Capture the cell that displays the provided text and extract its [x, y] central coordinate. 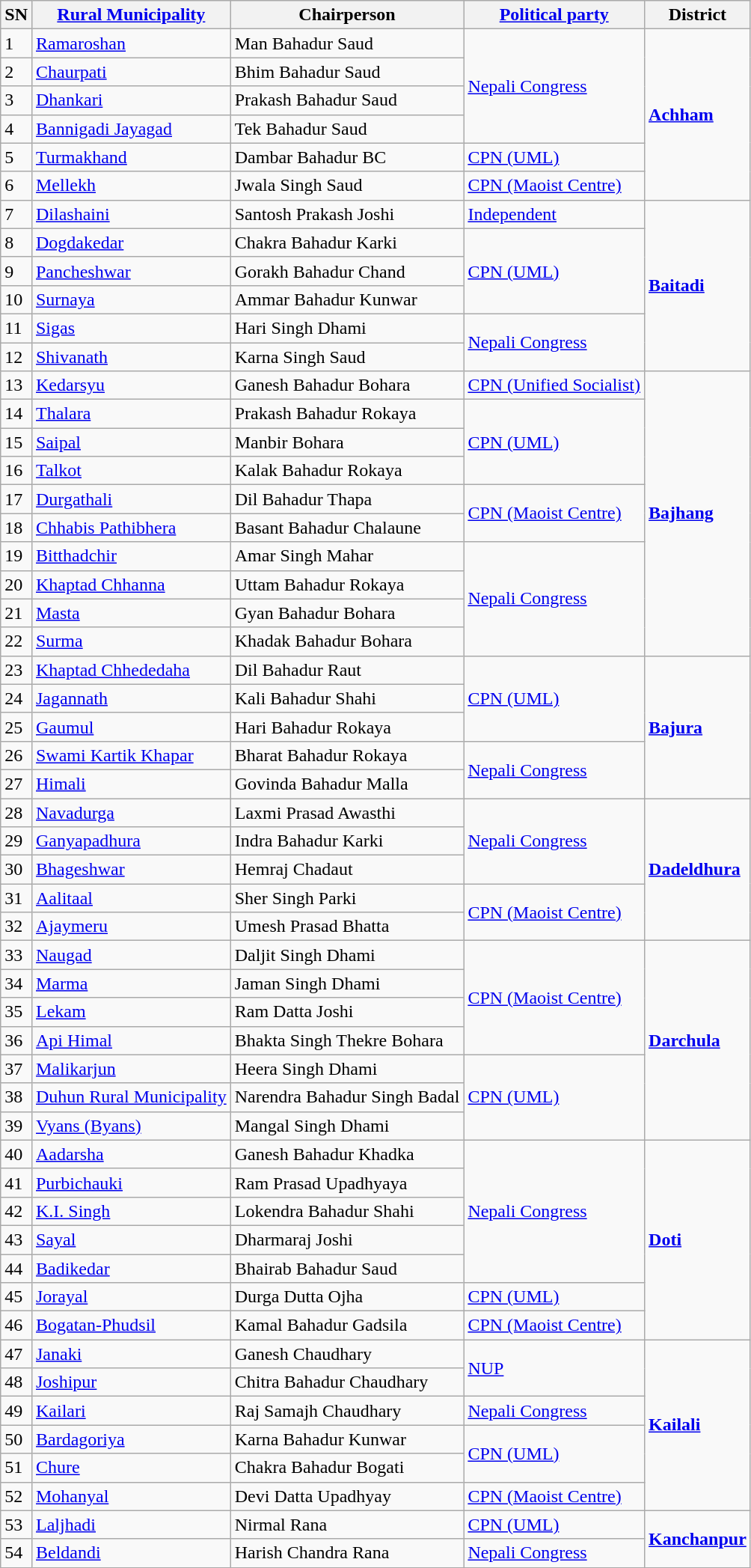
Marma [131, 983]
Lekam [131, 1012]
K.I. Singh [131, 1211]
Chaurpati [131, 72]
Hari Singh Dhami [347, 328]
29 [16, 841]
Ganyapadhura [131, 841]
Laxmi Prasad Awasthi [347, 812]
Sher Singh Parki [347, 898]
22 [16, 641]
Aadarsha [131, 1154]
NUP [554, 1368]
Raj Samajh Chaudhary [347, 1411]
9 [16, 271]
Bitthadchir [131, 556]
39 [16, 1126]
Durgathali [131, 499]
17 [16, 499]
Naugad [131, 955]
Jaman Singh Dhami [347, 983]
5 [16, 157]
Surnaya [131, 299]
Govinda Bahadur Malla [347, 784]
Bhageshwar [131, 870]
Chure [131, 1468]
Ramaroshan [131, 43]
43 [16, 1239]
4 [16, 129]
37 [16, 1069]
49 [16, 1411]
Janaki [131, 1354]
SN [16, 15]
13 [16, 385]
28 [16, 812]
Ajaymeru [131, 927]
25 [16, 727]
Manbir Bohara [347, 442]
Malikarjun [131, 1069]
Thalara [131, 414]
Indra Bahadur Karki [347, 841]
8 [16, 242]
Lokendra Bahadur Shahi [347, 1211]
Kailali [698, 1425]
18 [16, 528]
Rural Municipality [131, 15]
51 [16, 1468]
Dadeldhura [698, 869]
Umesh Prasad Bhatta [347, 927]
Gyan Bahadur Bohara [347, 613]
Doti [698, 1239]
Kailari [131, 1411]
44 [16, 1269]
48 [16, 1382]
15 [16, 442]
Ganesh Chaudhary [347, 1354]
Achham [698, 115]
Prakash Bahadur Rokaya [347, 414]
Beldandi [131, 1553]
Jwala Singh Saud [347, 186]
32 [16, 927]
Man Bahadur Saud [347, 43]
Bannigadi Jayagad [131, 129]
Ammar Bahadur Kunwar [347, 299]
40 [16, 1154]
50 [16, 1439]
12 [16, 357]
26 [16, 755]
6 [16, 186]
Bhakta Singh Thekre Bohara [347, 1040]
Harish Chandra Rana [347, 1553]
Bogatan-Phudsil [131, 1326]
33 [16, 955]
1 [16, 43]
Bajhang [698, 513]
Heera Singh Dhami [347, 1069]
Dil Bahadur Thapa [347, 499]
27 [16, 784]
52 [16, 1496]
Gorakh Bahadur Chand [347, 271]
Ram Prasad Upadhyaya [347, 1183]
Surma [131, 641]
Bajura [698, 727]
Kanchanpur [698, 1539]
Mohanyal [131, 1496]
Dilashaini [131, 214]
Shivanath [131, 357]
Ganesh Bahadur Khadka [347, 1154]
54 [16, 1553]
7 [16, 214]
District [698, 15]
Himali [131, 784]
Bharat Bahadur Rokaya [347, 755]
41 [16, 1183]
Bhim Bahadur Saud [347, 72]
Sayal [131, 1239]
Kalak Bahadur Rokaya [347, 471]
Kedarsyu [131, 385]
Chitra Bahadur Chaudhary [347, 1382]
36 [16, 1040]
Hemraj Chadaut [347, 870]
Dil Bahadur Raut [347, 670]
31 [16, 898]
Laljhadi [131, 1525]
Santosh Prakash Joshi [347, 214]
Chakra Bahadur Karki [347, 242]
Chhabis Pathibhera [131, 528]
Kamal Bahadur Gadsila [347, 1326]
16 [16, 471]
35 [16, 1012]
Khadak Bahadur Bohara [347, 641]
Swami Kartik Khapar [131, 755]
Chakra Bahadur Bogati [347, 1468]
46 [16, 1326]
Jagannath [131, 698]
21 [16, 613]
Karna Bahadur Kunwar [347, 1439]
Ram Datta Joshi [347, 1012]
Amar Singh Mahar [347, 556]
Mangal Singh Dhami [347, 1126]
Gaumul [131, 727]
10 [16, 299]
Dambar Bahadur BC [347, 157]
Darchula [698, 1040]
Ganesh Bahadur Bohara [347, 385]
Dharmaraj Joshi [347, 1239]
Uttam Bahadur Rokaya [347, 585]
Durga Dutta Ojha [347, 1297]
45 [16, 1297]
Khaptad Chhededaha [131, 670]
38 [16, 1097]
Karna Singh Saud [347, 357]
42 [16, 1211]
Devi Datta Upadhyay [347, 1496]
Badikedar [131, 1269]
Basant Bahadur Chalaune [347, 528]
Vyans (Byans) [131, 1126]
Prakash Bahadur Saud [347, 100]
Pancheshwar [131, 271]
Nirmal Rana [347, 1525]
Dogdakedar [131, 242]
Api Himal [131, 1040]
Saipal [131, 442]
53 [16, 1525]
Sigas [131, 328]
Daljit Singh Dhami [347, 955]
Khaptad Chhanna [131, 585]
11 [16, 328]
Independent [554, 214]
Narendra Bahadur Singh Badal [347, 1097]
Kali Bahadur Shahi [347, 698]
3 [16, 100]
Baitadi [698, 285]
47 [16, 1354]
Duhun Rural Municipality [131, 1097]
14 [16, 414]
Aalitaal [131, 898]
Mellekh [131, 186]
Chairperson [347, 15]
20 [16, 585]
Bhairab Bahadur Saud [347, 1269]
Talkot [131, 471]
2 [16, 72]
34 [16, 983]
Turmakhand [131, 157]
Joshipur [131, 1382]
Political party [554, 15]
Bardagoriya [131, 1439]
Navadurga [131, 812]
23 [16, 670]
Masta [131, 613]
Hari Bahadur Rokaya [347, 727]
Jorayal [131, 1297]
CPN (Unified Socialist) [554, 385]
19 [16, 556]
24 [16, 698]
30 [16, 870]
Tek Bahadur Saud [347, 129]
Dhankari [131, 100]
Purbichauki [131, 1183]
